Extract the [X, Y] coordinate from the center of the cell holding the provided text.  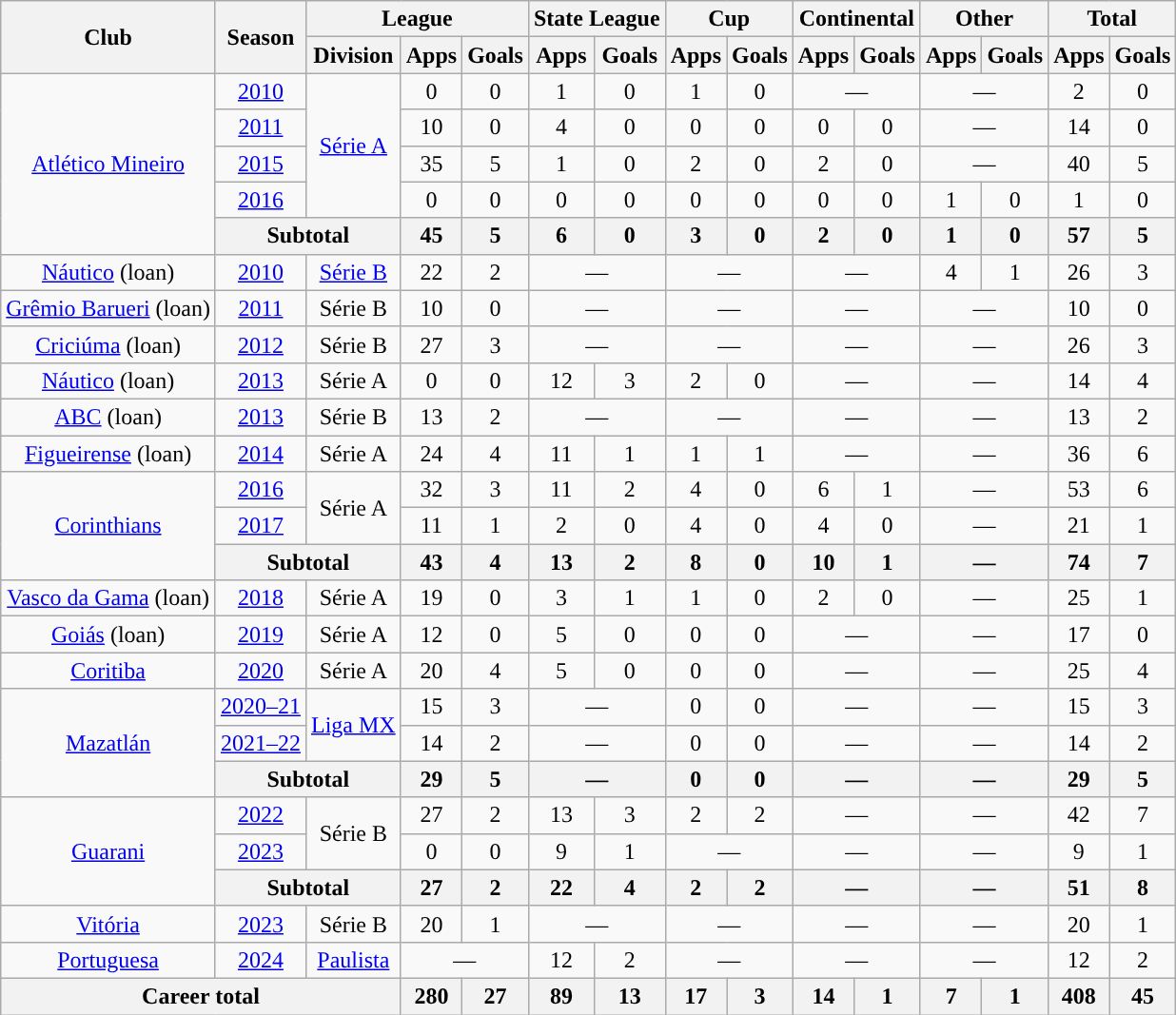
36 [1079, 454]
Other [984, 19]
2020–21 [261, 707]
408 [1079, 996]
Portuguesa [108, 960]
Continental [856, 19]
Coritiba [108, 671]
Vitória [108, 924]
Goiás (loan) [108, 634]
Corinthians [108, 526]
Criciúma (loan) [108, 344]
2024 [261, 960]
51 [1079, 888]
40 [1079, 164]
Figueirense (loan) [108, 454]
2014 [261, 454]
2021–22 [261, 743]
19 [431, 598]
35 [431, 164]
57 [1079, 236]
Mazatlán [108, 743]
2020 [261, 671]
Grêmio Barueri (loan) [108, 308]
Cup [729, 19]
Season [261, 37]
2015 [261, 164]
2019 [261, 634]
21 [1079, 526]
Liga MX [353, 725]
42 [1079, 815]
2022 [261, 815]
Division [353, 55]
State League [597, 19]
32 [431, 490]
2018 [261, 598]
ABC (loan) [108, 417]
89 [561, 996]
Guarani [108, 851]
2017 [261, 526]
Paulista [353, 960]
League [417, 19]
2012 [261, 344]
Vasco da Gama (loan) [108, 598]
24 [431, 454]
74 [1079, 562]
Career total [201, 996]
53 [1079, 490]
280 [431, 996]
43 [431, 562]
Total [1112, 19]
Club [108, 37]
Atlético Mineiro [108, 164]
